Scan for the cell matching the given text and deliver its (X, Y) coordinate at center. 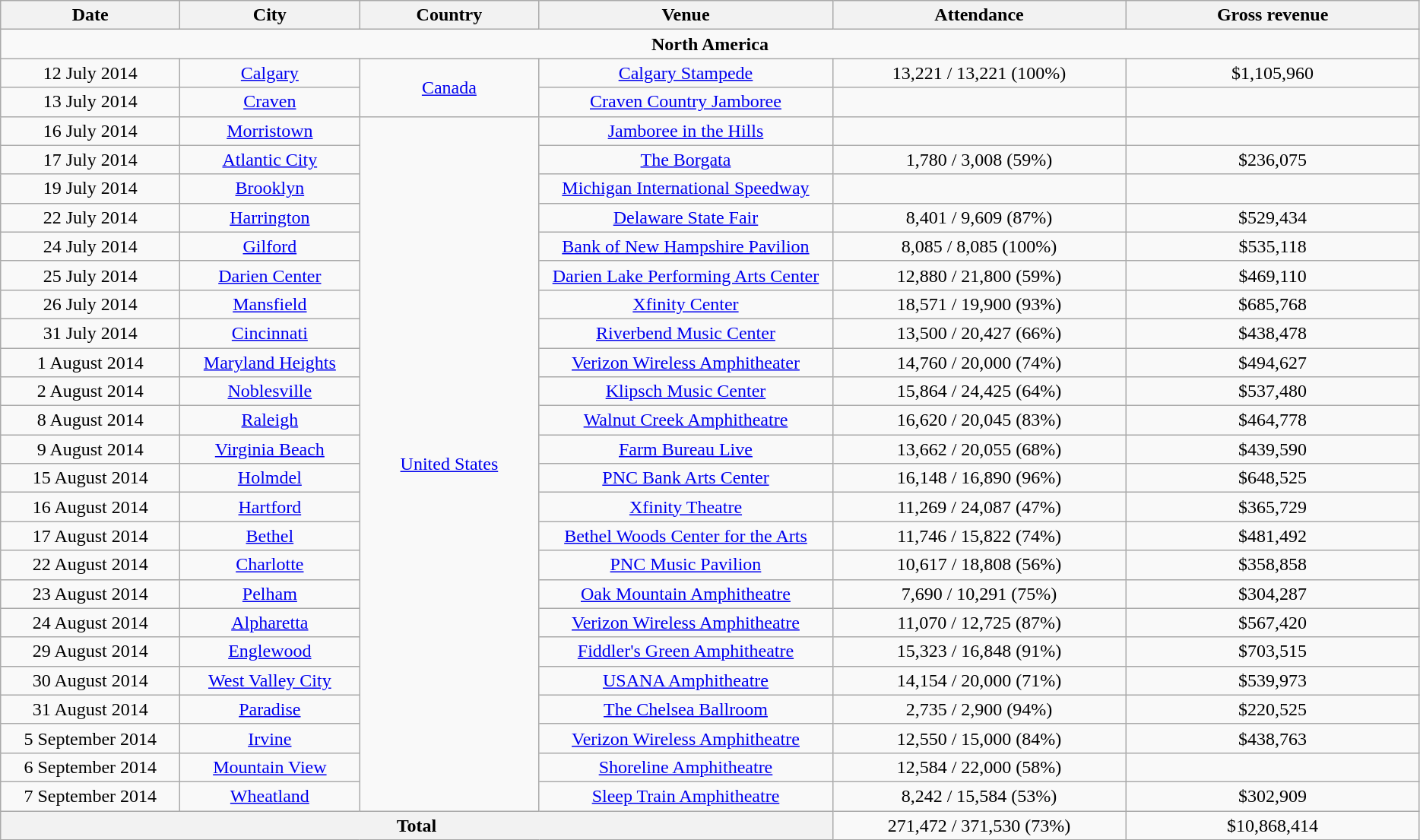
12,550 / 15,000 (84%) (979, 738)
Paradise (270, 709)
17 July 2014 (90, 160)
30 August 2014 (90, 680)
$703,515 (1273, 651)
Bethel (270, 536)
$302,909 (1273, 796)
2,735 / 2,900 (94%) (979, 709)
$537,480 (1273, 391)
31 August 2014 (90, 709)
PNC Music Pavilion (686, 565)
$10,868,414 (1273, 825)
USANA Amphitheatre (686, 680)
Wheatland (270, 796)
$481,492 (1273, 536)
12 July 2014 (90, 73)
Darien Center (270, 275)
8,401 / 9,609 (87%) (979, 217)
Country (449, 15)
$469,110 (1273, 275)
12,880 / 21,800 (59%) (979, 275)
PNC Bank Arts Center (686, 478)
Farm Bureau Live (686, 449)
Charlotte (270, 565)
Craven (270, 102)
15,323 / 16,848 (91%) (979, 651)
$220,525 (1273, 709)
Xfinity Center (686, 304)
14,760 / 20,000 (74%) (979, 363)
Venue (686, 15)
31 July 2014 (90, 333)
Bethel Woods Center for the Arts (686, 536)
Calgary (270, 73)
271,472 / 371,530 (73%) (979, 825)
8,242 / 15,584 (53%) (979, 796)
14,154 / 20,000 (71%) (979, 680)
24 August 2014 (90, 623)
5 September 2014 (90, 738)
The Chelsea Ballroom (686, 709)
23 August 2014 (90, 594)
8 August 2014 (90, 420)
Walnut Creek Amphitheatre (686, 420)
Oak Mountain Amphitheatre (686, 594)
Harrington (270, 217)
16,148 / 16,890 (96%) (979, 478)
$539,973 (1273, 680)
10,617 / 18,808 (56%) (979, 565)
Cincinnati (270, 333)
Sleep Train Amphitheatre (686, 796)
Riverbend Music Center (686, 333)
West Valley City (270, 680)
Virginia Beach (270, 449)
$685,768 (1273, 304)
$494,627 (1273, 363)
25 July 2014 (90, 275)
Xfinity Theatre (686, 507)
17 August 2014 (90, 536)
29 August 2014 (90, 651)
13 July 2014 (90, 102)
13,500 / 20,427 (66%) (979, 333)
16 July 2014 (90, 131)
Maryland Heights (270, 363)
Hartford (270, 507)
$236,075 (1273, 160)
$365,729 (1273, 507)
Bank of New Hampshire Pavilion (686, 246)
$358,858 (1273, 565)
Calgary Stampede (686, 73)
Date (90, 15)
7 September 2014 (90, 796)
Canada (449, 87)
$567,420 (1273, 623)
$439,590 (1273, 449)
Noblesville (270, 391)
24 July 2014 (90, 246)
19 July 2014 (90, 189)
9 August 2014 (90, 449)
Raleigh (270, 420)
11,746 / 15,822 (74%) (979, 536)
Attendance (979, 15)
United States (449, 464)
Gilford (270, 246)
Verizon Wireless Amphitheater (686, 363)
16,620 / 20,045 (83%) (979, 420)
Shoreline Amphitheatre (686, 767)
11,269 / 24,087 (47%) (979, 507)
6 September 2014 (90, 767)
$438,763 (1273, 738)
Mansfield (270, 304)
$535,118 (1273, 246)
1,780 / 3,008 (59%) (979, 160)
$304,287 (1273, 594)
Holmdel (270, 478)
Morristown (270, 131)
Fiddler's Green Amphitheatre (686, 651)
City (270, 15)
$1,105,960 (1273, 73)
7,690 / 10,291 (75%) (979, 594)
22 July 2014 (90, 217)
The Borgata (686, 160)
Englewood (270, 651)
12,584 / 22,000 (58%) (979, 767)
2 August 2014 (90, 391)
North America (710, 44)
16 August 2014 (90, 507)
1 August 2014 (90, 363)
Atlantic City (270, 160)
22 August 2014 (90, 565)
Alpharetta (270, 623)
Irvine (270, 738)
Brooklyn (270, 189)
Michigan International Speedway (686, 189)
$648,525 (1273, 478)
$438,478 (1273, 333)
15 August 2014 (90, 478)
Darien Lake Performing Arts Center (686, 275)
8,085 / 8,085 (100%) (979, 246)
Craven Country Jamboree (686, 102)
Jamboree in the Hills (686, 131)
Delaware State Fair (686, 217)
Gross revenue (1273, 15)
Total (417, 825)
Mountain View (270, 767)
13,662 / 20,055 (68%) (979, 449)
13,221 / 13,221 (100%) (979, 73)
26 July 2014 (90, 304)
18,571 / 19,900 (93%) (979, 304)
$529,434 (1273, 217)
Klipsch Music Center (686, 391)
11,070 / 12,725 (87%) (979, 623)
15,864 / 24,425 (64%) (979, 391)
$464,778 (1273, 420)
Pelham (270, 594)
